Output the (X, Y) coordinate of the center of the cell containing the given text.  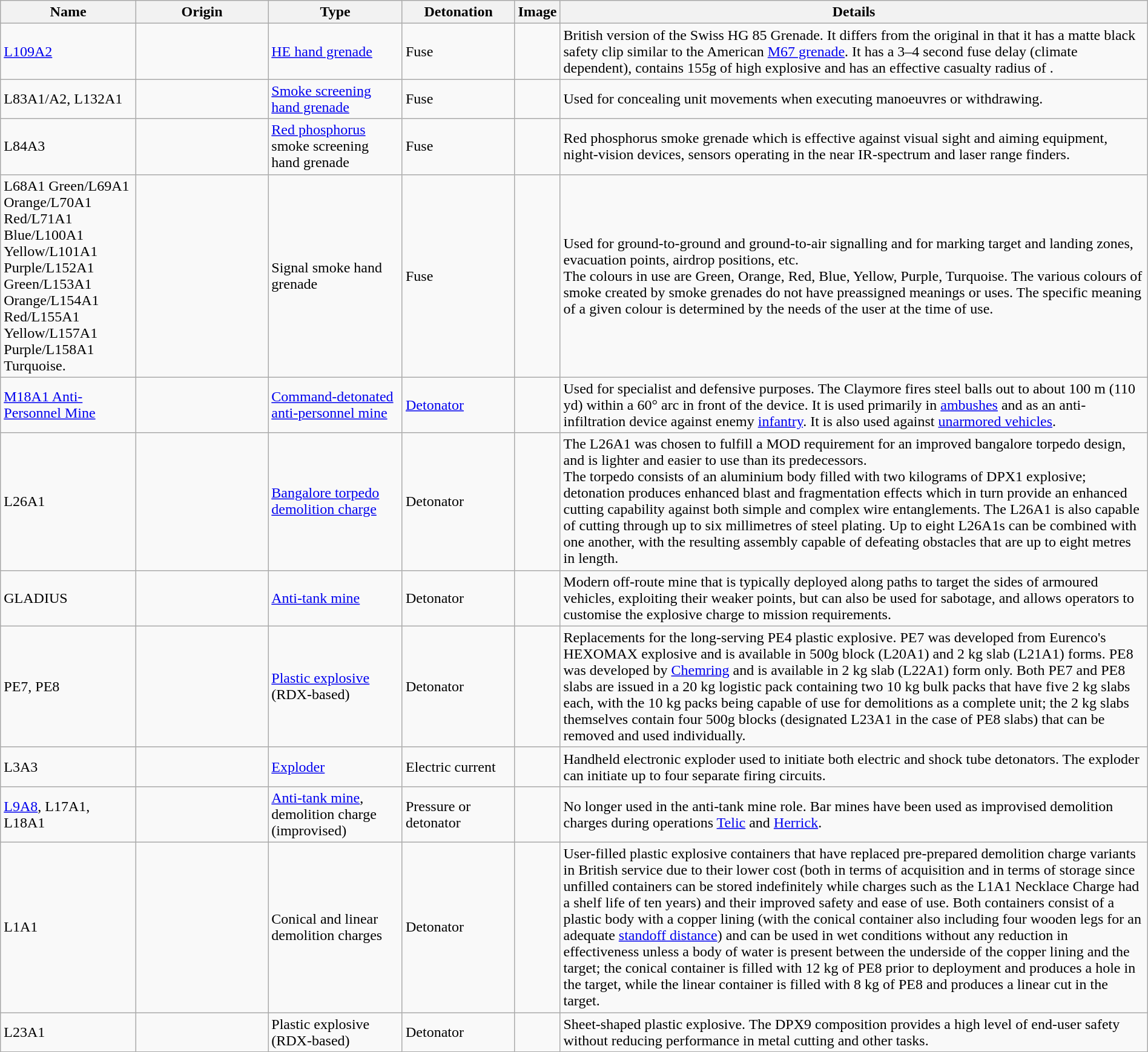
Type (335, 12)
L26A1 (68, 501)
Signal smoke hand grenade (335, 276)
No longer used in the anti-tank mine role. Bar mines have been used as improvised demolition charges during operations Telic and Herrick. (854, 814)
Electric current (458, 766)
L1A1 (68, 927)
Detonation (458, 12)
M18A1 Anti-Personnel Mine (68, 405)
L23A1 (68, 1031)
L84A3 (68, 146)
Origin (202, 12)
L3A3 (68, 766)
Image (538, 12)
Command-detonated anti-personnel mine (335, 405)
Conical and linear demolition charges (335, 927)
Smoke screening hand grenade (335, 99)
Details (854, 12)
L83A1/A2, L132A1 (68, 99)
L109A2 (68, 51)
Handheld electronic exploder used to initiate both electric and shock tube detonators. The exploder can initiate up to four separate firing circuits. (854, 766)
Exploder (335, 766)
GLADIUS (68, 598)
HE hand grenade (335, 51)
PE7, PE8 (68, 686)
Name (68, 12)
Anti-tank mine, demolition charge (improvised) (335, 814)
Pressure or detonator (458, 814)
Used for concealing unit movements when executing manoeuvres or withdrawing. (854, 99)
Anti-tank mine (335, 598)
Red phosphorus smoke screening hand grenade (335, 146)
Bangalore torpedo demolition charge (335, 501)
L9A8, L17A1, L18A1 (68, 814)
